Determine the [X, Y] coordinate at the center of the cell enclosing the given text.  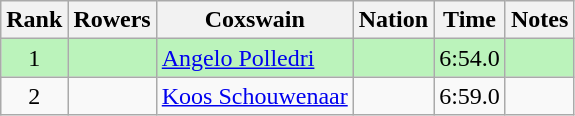
Angelo Polledri [254, 58]
Rowers [112, 20]
6:54.0 [470, 58]
Rank [34, 20]
1 [34, 58]
Notes [539, 20]
Time [470, 20]
Coxswain [254, 20]
Nation [393, 20]
Koos Schouwenaar [254, 96]
6:59.0 [470, 96]
2 [34, 96]
